Capture the cell that displays the provided text and extract its [x, y] central coordinate. 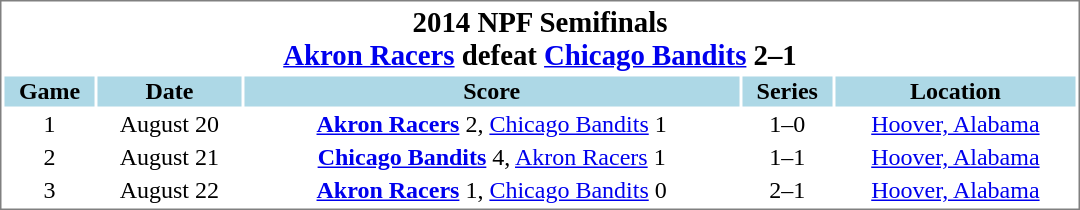
Akron Racers 1, Chicago Bandits 0 [492, 191]
August 22 [170, 191]
Chicago Bandits 4, Akron Racers 1 [492, 157]
Series [787, 91]
3 [49, 191]
Akron Racers 2, Chicago Bandits 1 [492, 125]
2 [49, 157]
Game [49, 91]
2014 NPF SemifinalsAkron Racers defeat Chicago Bandits 2–1 [540, 38]
1–0 [787, 125]
Date [170, 91]
August 20 [170, 125]
Location [955, 91]
1–1 [787, 157]
1 [49, 125]
2–1 [787, 191]
August 21 [170, 157]
Score [492, 91]
